Return [x, y] of the center of cell containing provided text 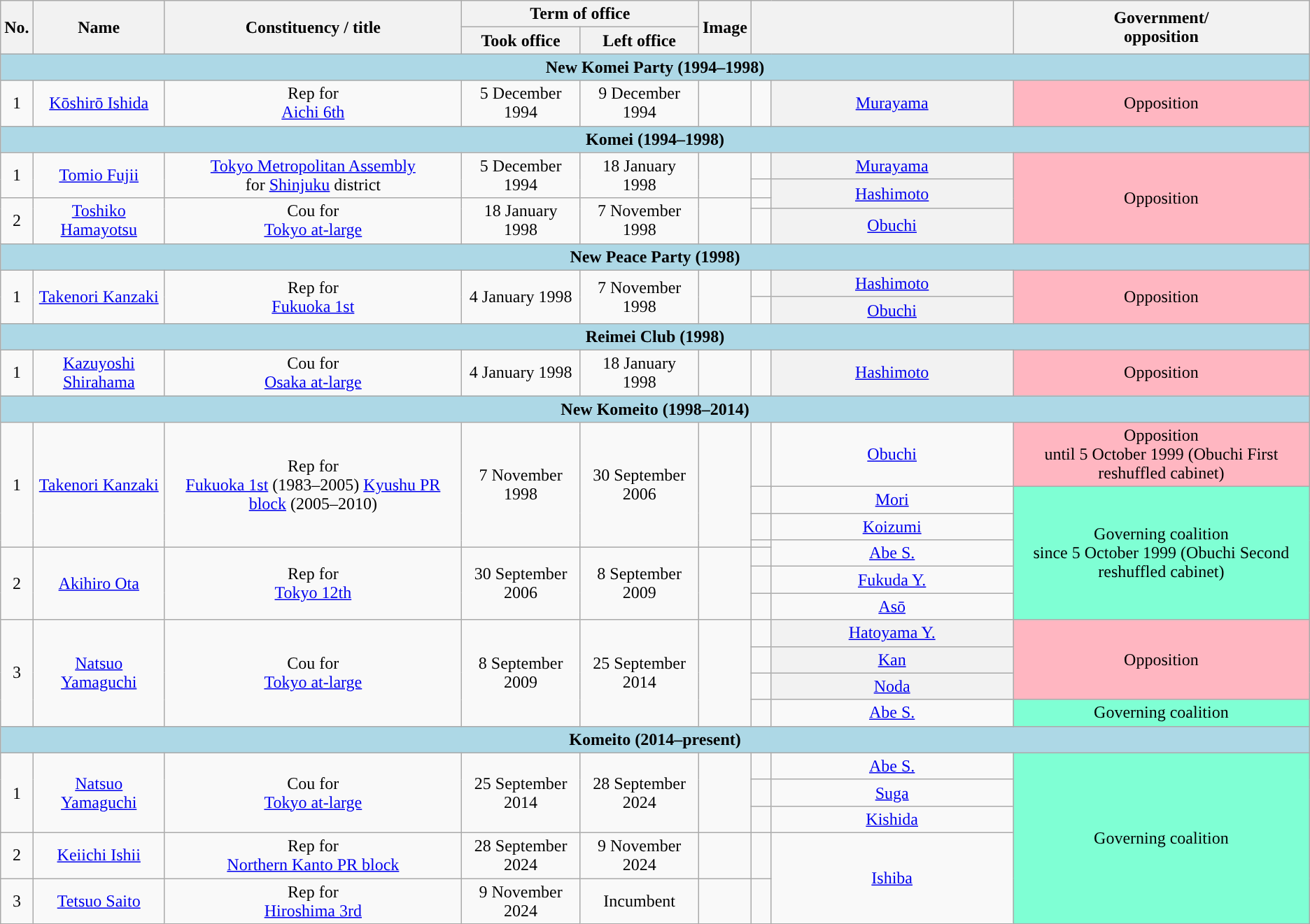
New Peace Party (1998) [655, 257]
Hatoyama Y. [892, 633]
Tomio Fujii [99, 175]
Toshiko Hamayotsu [99, 221]
Tokyo Metropolitan Assemblyfor Shinjuku district [313, 175]
Komei (1994–1998) [655, 139]
Image [725, 27]
Reimei Club (1998) [655, 336]
Kōshirō Ishida [99, 104]
Rep forFukuoka 1st (1983–2005) Kyushu PR block (2005–2010) [313, 485]
Keiichi Ishii [99, 855]
Koizumi [892, 527]
Government/opposition [1162, 27]
Incumbent [640, 901]
Komeito (2014–present) [655, 739]
Ishiba [892, 878]
Rep forNorthern Kanto PR block [313, 855]
Asō [892, 606]
9 December 1994 [640, 104]
Cou forOsaka at-large [313, 372]
Kan [892, 660]
Constituency / title [313, 27]
Governing coalitionsince 5 October 1999 (Obuchi Second reshuffled cabinet) [1162, 553]
Suga [892, 792]
Kazuyoshi Shirahama [99, 372]
Took office [521, 41]
Rep forFukuoka 1st [313, 297]
Tetsuo Saito [99, 901]
Mori [892, 500]
Fukuda Y. [892, 580]
Rep forHiroshima 3rd [313, 901]
No. [17, 27]
Name [99, 27]
Oppositionuntil 5 October 1999 (Obuchi First reshuffled cabinet) [1162, 455]
Term of office [579, 14]
New Komeito (1998–2014) [655, 409]
Akihiro Ota [99, 583]
Left office [640, 41]
Kishida [892, 819]
Rep forTokyo 12th [313, 583]
New Komei Party (1994–1998) [655, 67]
Noda [892, 686]
Rep forAichi 6th [313, 104]
